Pinpoint the cell where the given text exists, returning its (x, y) midpoint coordinate. 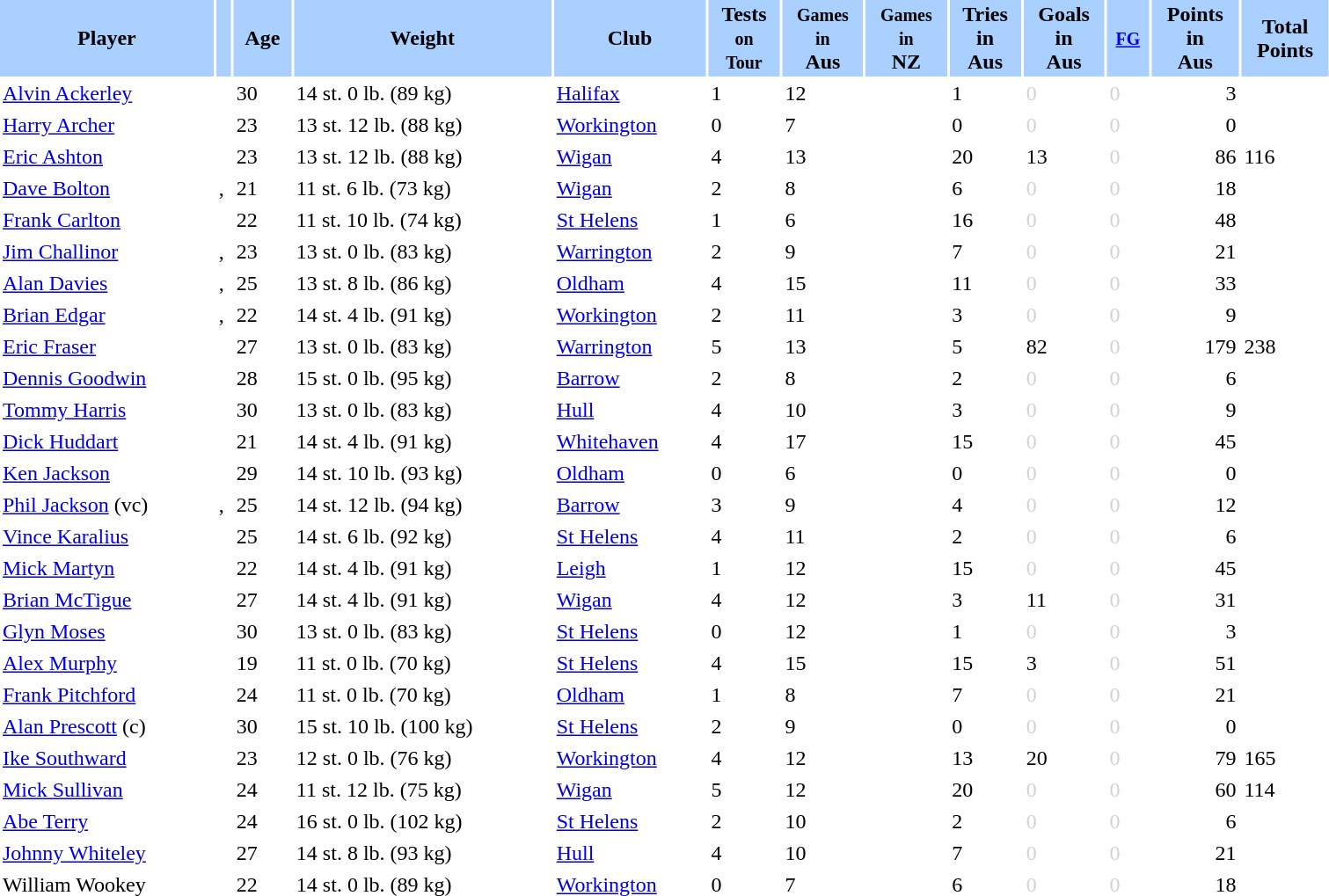
Tommy Harris (107, 410)
48 (1194, 220)
Mick Martyn (107, 568)
114 (1284, 790)
GoalsinAus (1064, 39)
Total Points (1284, 39)
Mick Sullivan (107, 790)
18 (1194, 188)
238 (1284, 346)
Age (262, 39)
Brian McTigue (107, 600)
GamesinNZ (906, 39)
165 (1284, 758)
Eric Ashton (107, 157)
16 st. 0 lb. (102 kg) (422, 821)
Frank Pitchford (107, 695)
GamesinAus (822, 39)
Phil Jackson (vc) (107, 505)
Eric Fraser (107, 346)
Alan Prescott (c) (107, 726)
Dennis Goodwin (107, 378)
82 (1064, 346)
Halifax (630, 93)
Club (630, 39)
14 st. 10 lb. (93 kg) (422, 473)
16 (985, 220)
Leigh (630, 568)
11 st. 12 lb. (75 kg) (422, 790)
Weight (422, 39)
31 (1194, 600)
Harry Archer (107, 125)
FG (1128, 39)
Alex Murphy (107, 663)
11 st. 6 lb. (73 kg) (422, 188)
14 st. 0 lb. (89 kg) (422, 93)
Jim Challinor (107, 251)
15 st. 0 lb. (95 kg) (422, 378)
17 (822, 441)
13 st. 8 lb. (86 kg) (422, 283)
TestsonTour (744, 39)
14 st. 8 lb. (93 kg) (422, 853)
79 (1194, 758)
86 (1194, 157)
28 (262, 378)
Player (107, 39)
60 (1194, 790)
33 (1194, 283)
Johnny Whiteley (107, 853)
Frank Carlton (107, 220)
PointsinAus (1194, 39)
15 st. 10 lb. (100 kg) (422, 726)
Ike Southward (107, 758)
Alvin Ackerley (107, 93)
Dave Bolton (107, 188)
116 (1284, 157)
Ken Jackson (107, 473)
51 (1194, 663)
Dick Huddart (107, 441)
Vince Karalius (107, 536)
Brian Edgar (107, 315)
TriesinAus (985, 39)
14 st. 12 lb. (94 kg) (422, 505)
11 st. 10 lb. (74 kg) (422, 220)
Glyn Moses (107, 631)
Abe Terry (107, 821)
29 (262, 473)
Alan Davies (107, 283)
14 st. 6 lb. (92 kg) (422, 536)
12 st. 0 lb. (76 kg) (422, 758)
19 (262, 663)
179 (1194, 346)
Whitehaven (630, 441)
